Return [x, y] of the center of cell containing provided text 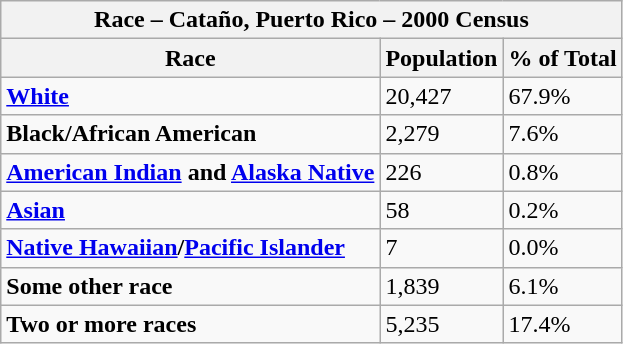
Race [190, 58]
Some other race [190, 286]
0.8% [562, 172]
Race – Cataño, Puerto Rico – 2000 Census [312, 20]
17.4% [562, 324]
7.6% [562, 134]
White [190, 96]
20,427 [442, 96]
0.0% [562, 248]
58 [442, 210]
Asian [190, 210]
Two or more races [190, 324]
Native Hawaiian/Pacific Islander [190, 248]
5,235 [442, 324]
2,279 [442, 134]
Population [442, 58]
American Indian and Alaska Native [190, 172]
Black/African American [190, 134]
% of Total [562, 58]
67.9% [562, 96]
0.2% [562, 210]
1,839 [442, 286]
7 [442, 248]
6.1% [562, 286]
226 [442, 172]
